Search for the cell housing the specified text and yield its (X, Y) center coordinate. 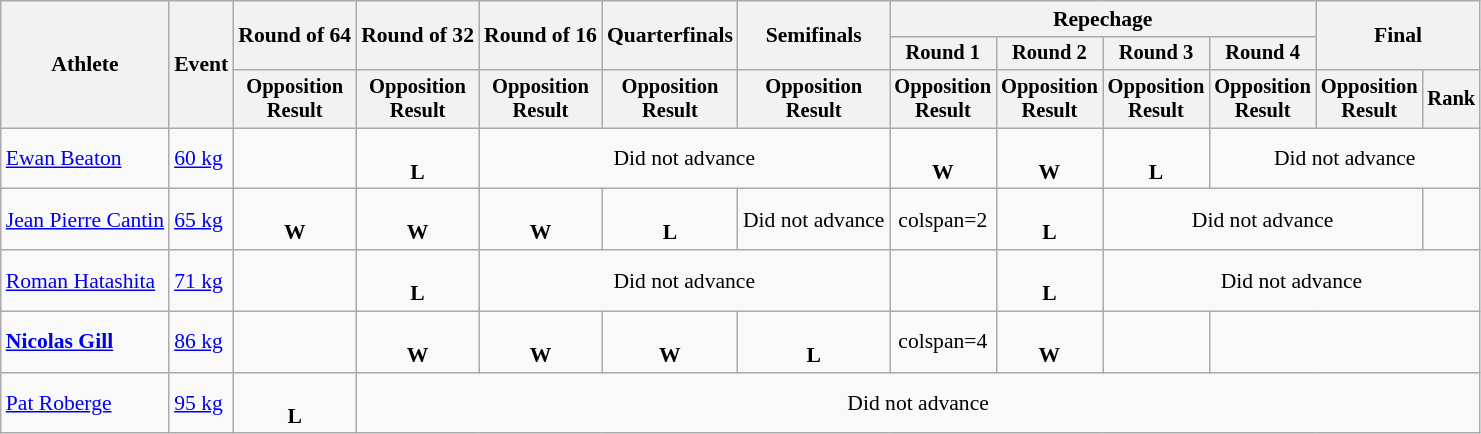
Repechage (1103, 19)
Round of 16 (540, 36)
Jean Pierre Cantin (85, 220)
Round 3 (1156, 54)
95 kg (201, 404)
Ewan Beaton (85, 158)
Pat Roberge (85, 404)
86 kg (201, 342)
Round 1 (944, 54)
Round 2 (1050, 54)
Round 4 (1262, 54)
Roman Hatashita (85, 280)
71 kg (201, 280)
Athlete (85, 64)
Rank (1451, 99)
Round of 32 (418, 36)
Nicolas Gill (85, 342)
colspan=4 (944, 342)
60 kg (201, 158)
Event (201, 64)
Round of 64 (294, 36)
Final (1398, 36)
Semifinals (814, 36)
65 kg (201, 220)
colspan=2 (944, 220)
Quarterfinals (670, 36)
